Extract the [X, Y] coordinate from the center of the cell holding the provided text.  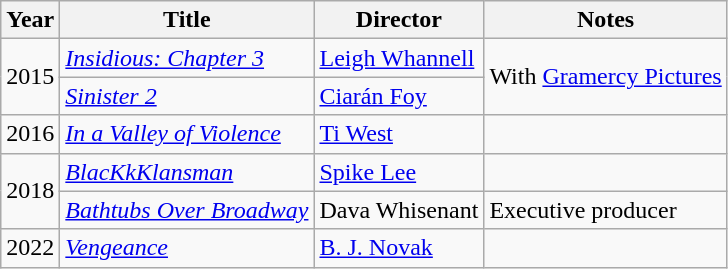
2018 [30, 191]
Dava Whisenant [399, 210]
Title [187, 20]
With Gramercy Pictures [606, 77]
Insidious: Chapter 3 [187, 58]
Ti West [399, 134]
Bathtubs Over Broadway [187, 210]
Sinister 2 [187, 96]
Notes [606, 20]
2016 [30, 134]
B. J. Novak [399, 248]
Leigh Whannell [399, 58]
2022 [30, 248]
BlacKkKlansman [187, 172]
Year [30, 20]
Executive producer [606, 210]
Spike Lee [399, 172]
In a Valley of Violence [187, 134]
Ciarán Foy [399, 96]
Director [399, 20]
Vengeance [187, 248]
2015 [30, 77]
